Capture the cell that displays the provided text and extract its [X, Y] central coordinate. 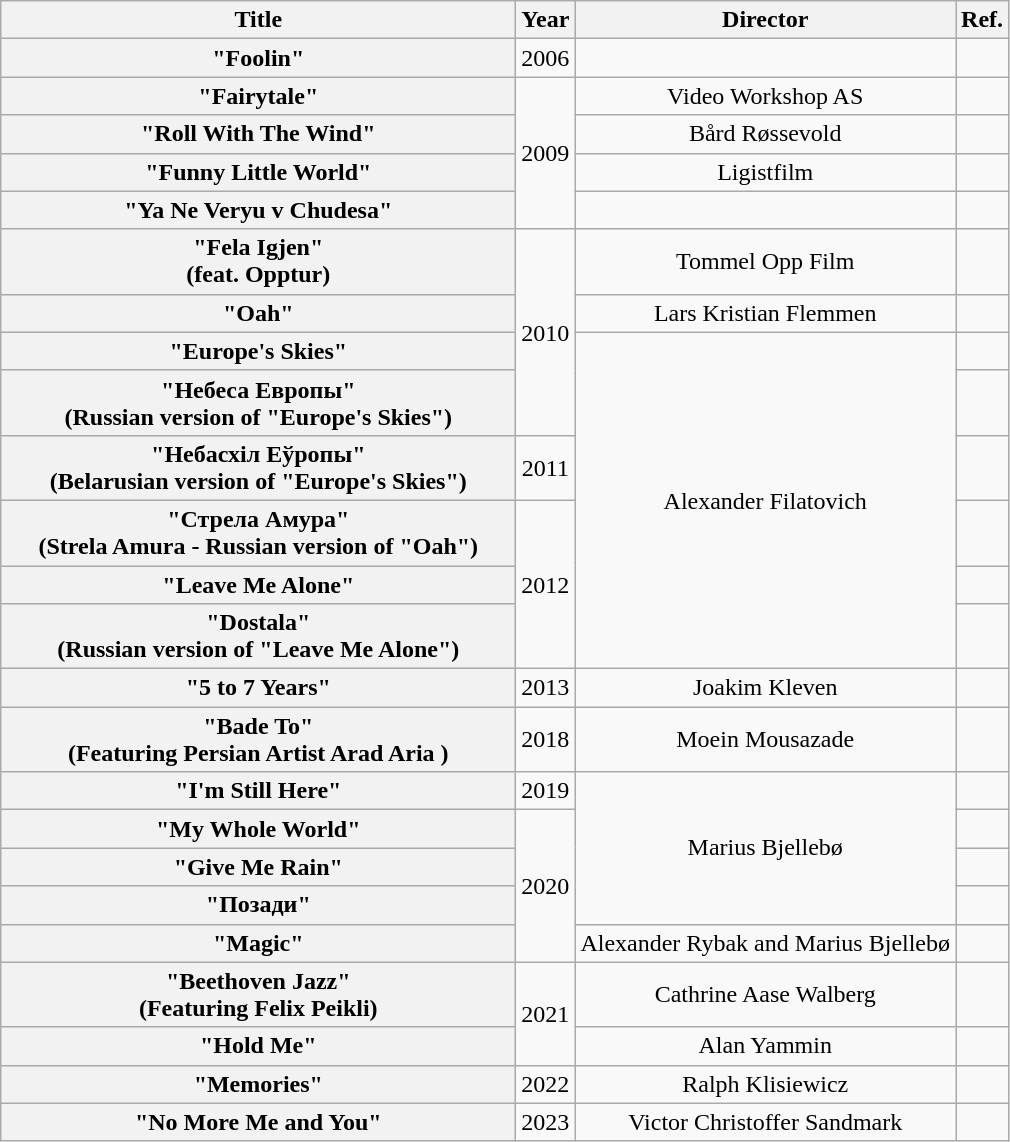
"Стрела Амура"(Strela Amura - Russian version of "Oah") [258, 532]
Tommel Opp Film [766, 262]
"Ya Ne Veryu v Chudesa" [258, 210]
"Roll With The Wind" [258, 134]
"Europe's Skies" [258, 351]
Ralph Klisiewicz [766, 1084]
2022 [546, 1084]
"Bade To"(Featuring Persian Artist Arad Aria ) [258, 740]
Marius Bjellebø [766, 848]
Lars Kristian Flemmen [766, 313]
"I'm Still Here" [258, 791]
2019 [546, 791]
Bård Røssevold [766, 134]
Alexander Filatovich [766, 500]
Title [258, 20]
Cathrine Aase Walberg [766, 994]
"Beethoven Jazz"(Featuring Felix Peikli) [258, 994]
"Позади" [258, 905]
2018 [546, 740]
"Leave Me Alone" [258, 585]
Joakim Kleven [766, 688]
2020 [546, 886]
"Oah" [258, 313]
Year [546, 20]
2006 [546, 58]
"No More Me and You" [258, 1122]
2021 [546, 1014]
2012 [546, 584]
"5 to 7 Years" [258, 688]
Victor Christoffer Sandmark [766, 1122]
2023 [546, 1122]
2011 [546, 468]
Moein Mousazade [766, 740]
"Give Me Rain" [258, 867]
2013 [546, 688]
Alexander Rybak and Marius Bjellebø [766, 943]
Ligistfilm [766, 172]
2009 [546, 153]
Director [766, 20]
2010 [546, 332]
"Dostala"(Russian version of "Leave Me Alone") [258, 636]
Ref. [982, 20]
"Hold Me" [258, 1046]
"Fela Igjen"(feat. Opptur) [258, 262]
"Magic" [258, 943]
"Foolin" [258, 58]
"Fairytale" [258, 96]
Alan Yammin [766, 1046]
"My Whole World" [258, 829]
"Memories" [258, 1084]
"Funny Little World" [258, 172]
Video Workshop AS [766, 96]
"Небасхіл Еўропы"(Belarusian version of "Europe's Skies") [258, 468]
"Небеса Европы"(Russian version of "Europe's Skies") [258, 402]
